Provide the [X, Y] coordinate of the cell's center where the given text is located.  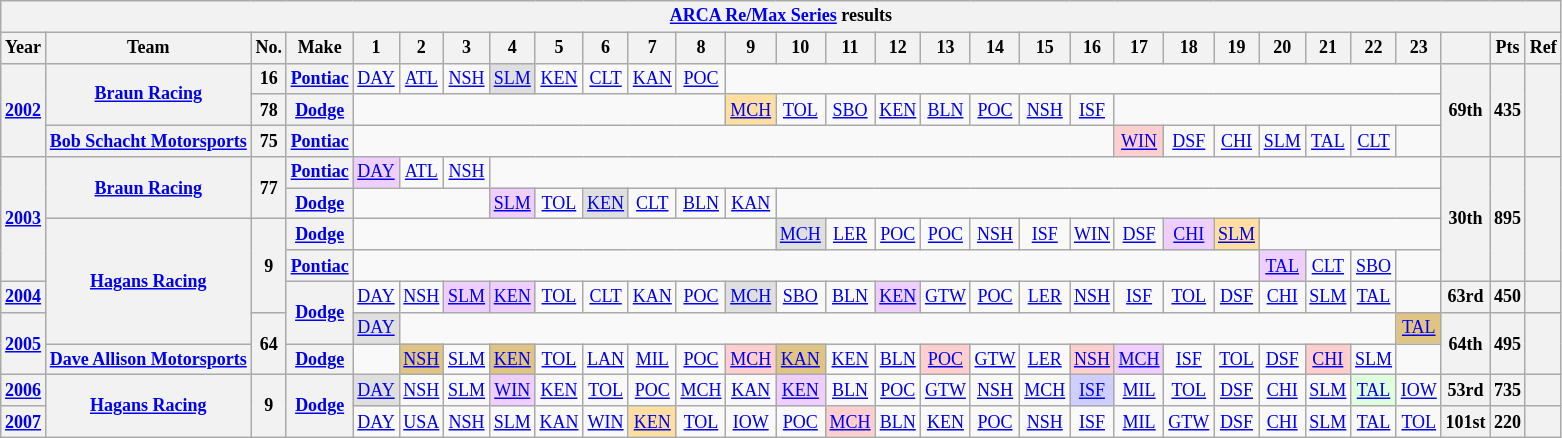
2007 [24, 422]
Make [320, 48]
Ref [1543, 48]
12 [898, 48]
LAN [606, 360]
No. [268, 48]
64 [268, 343]
ARCA Re/Max Series results [781, 16]
30th [1466, 220]
14 [995, 48]
Year [24, 48]
Bob Schacht Motorsports [148, 140]
895 [1508, 220]
2004 [24, 296]
21 [1328, 48]
8 [701, 48]
22 [1374, 48]
23 [1418, 48]
2006 [24, 390]
3 [467, 48]
4 [512, 48]
101st [1466, 422]
2 [422, 48]
78 [268, 110]
19 [1237, 48]
435 [1508, 110]
Dave Allison Motorsports [148, 360]
USA [422, 422]
5 [559, 48]
15 [1045, 48]
2002 [24, 110]
77 [268, 188]
1 [376, 48]
495 [1508, 343]
17 [1139, 48]
Pts [1508, 48]
18 [1189, 48]
20 [1282, 48]
220 [1508, 422]
6 [606, 48]
11 [850, 48]
64th [1466, 343]
10 [801, 48]
Team [148, 48]
75 [268, 140]
735 [1508, 390]
53rd [1466, 390]
63rd [1466, 296]
450 [1508, 296]
69th [1466, 110]
2003 [24, 220]
7 [652, 48]
2005 [24, 343]
13 [946, 48]
